Provide the (X, Y) coordinate of the cell's center where the given text is located.  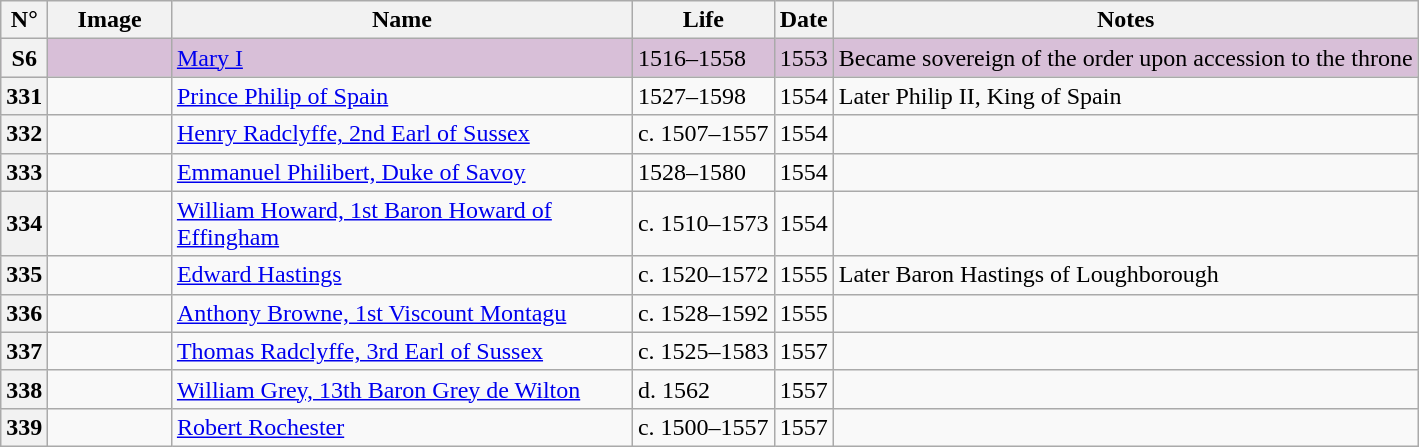
Became sovereign of the order upon accession to the throne (1126, 58)
c. 1507–1557 (703, 134)
331 (24, 96)
332 (24, 134)
Robert Rochester (402, 427)
Henry Radclyffe, 2nd Earl of Sussex (402, 134)
Mary I (402, 58)
William Howard, 1st Baron Howard of Effingham (402, 224)
1527–1598 (703, 96)
William Grey, 13th Baron Grey de Wilton (402, 389)
Anthony Browne, 1st Viscount Montagu (402, 313)
1516–1558 (703, 58)
Date (804, 20)
Notes (1126, 20)
Emmanuel Philibert, Duke of Savoy (402, 172)
1553 (804, 58)
Later Baron Hastings of Loughborough (1126, 275)
336 (24, 313)
c. 1510–1573 (703, 224)
c. 1500–1557 (703, 427)
337 (24, 351)
Edward Hastings (402, 275)
c. 1525–1583 (703, 351)
Thomas Radclyffe, 3rd Earl of Sussex (402, 351)
Life (703, 20)
d. 1562 (703, 389)
Image (110, 20)
338 (24, 389)
N° (24, 20)
1528–1580 (703, 172)
335 (24, 275)
333 (24, 172)
Name (402, 20)
339 (24, 427)
c. 1520–1572 (703, 275)
Prince Philip of Spain (402, 96)
Later Philip II, King of Spain (1126, 96)
S6 (24, 58)
334 (24, 224)
c. 1528–1592 (703, 313)
